Return (X, Y) of the center of cell containing provided text 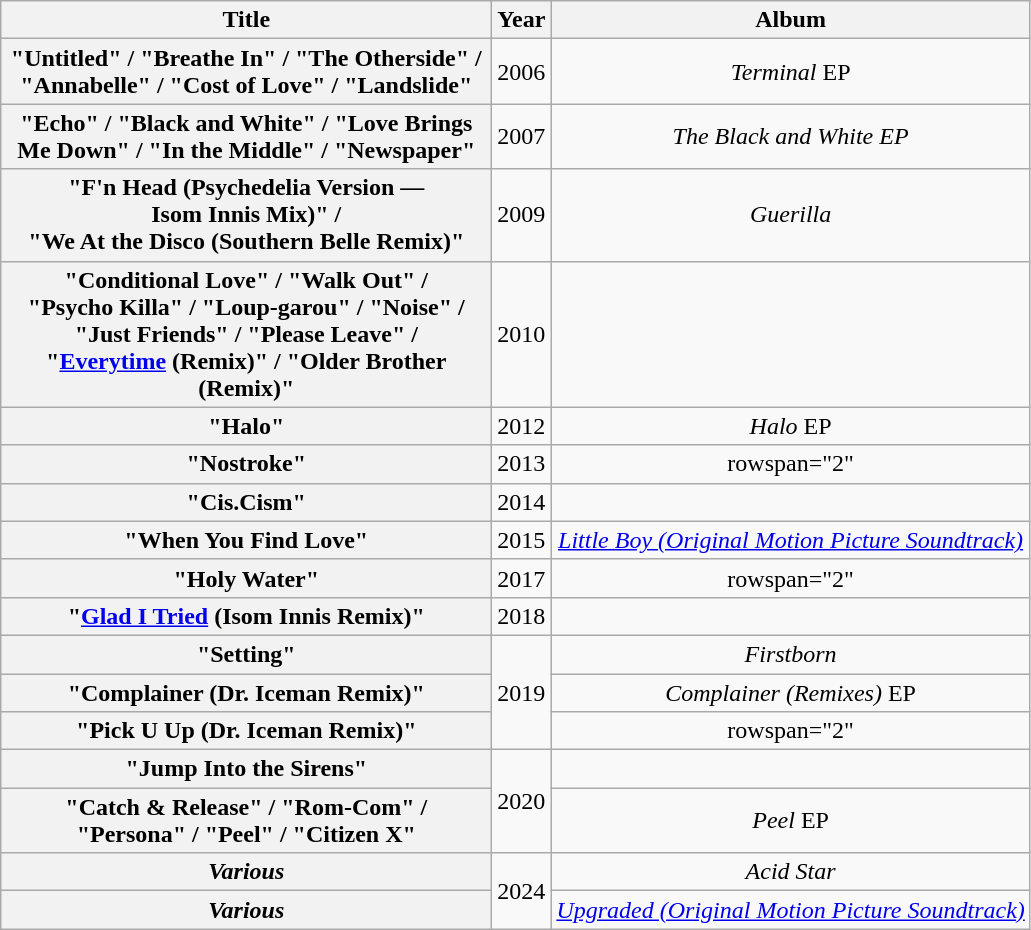
Complainer (Remixes) EP (790, 693)
Terminal EP (790, 72)
"Nostroke" (246, 464)
2010 (522, 334)
Year (522, 20)
2006 (522, 72)
2018 (522, 616)
"Jump Into the Sirens" (246, 769)
2015 (522, 540)
2019 (522, 692)
"Glad I Tried (Isom Innis Remix)" (246, 616)
2009 (522, 215)
"Holy Water" (246, 578)
2012 (522, 426)
Album (790, 20)
"Pick U Up (Dr. Iceman Remix)" (246, 731)
"F'n Head (Psychedelia Version —Isom Innis Mix)" /"We At the Disco (Southern Belle Remix)" (246, 215)
Little Boy (Original Motion Picture Soundtrack) (790, 540)
"Setting" (246, 654)
"Untitled" / "Breathe In" / "The Otherside" / "Annabelle" / "Cost of Love" / "Landslide" (246, 72)
"Cis.Cism" (246, 502)
Upgraded (Original Motion Picture Soundtrack) (790, 910)
Guerilla (790, 215)
2014 (522, 502)
Title (246, 20)
The Black and White EP (790, 136)
"When You Find Love" (246, 540)
Acid Star (790, 872)
Halo EP (790, 426)
2013 (522, 464)
"Catch & Release" / "Rom-Com" /"Persona" / "Peel" / "Citizen X" (246, 820)
Firstborn (790, 654)
2024 (522, 891)
Peel EP (790, 820)
"Echo" / "Black and White" / "Love Brings Me Down" / "In the Middle" / "Newspaper" (246, 136)
2020 (522, 802)
2017 (522, 578)
2007 (522, 136)
"Halo" (246, 426)
"Complainer (Dr. Iceman Remix)" (246, 693)
